Extract the [X, Y] coordinate from the center of the cell holding the provided text.  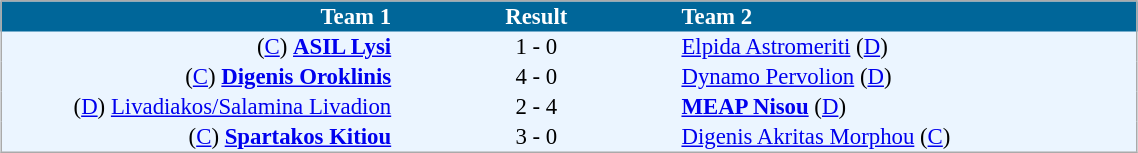
Team 1 [197, 16]
(C) ASIL Lysi [197, 47]
2 - 4 [536, 107]
Team 2 [908, 16]
Dynamo Pervolion (D) [908, 77]
Digenis Akritas Morphou (C) [908, 137]
MEAP Nisou (D) [908, 107]
Result [536, 16]
Elpida Astromeriti (D) [908, 47]
3 - 0 [536, 137]
(C) Digenis Oroklinis [197, 77]
(D) Livadiakos/Salamina Livadion [197, 107]
(C) Spartakos Kitiou [197, 137]
4 - 0 [536, 77]
1 - 0 [536, 47]
